Pinpoint the cell where the given text exists, returning its (X, Y) midpoint coordinate. 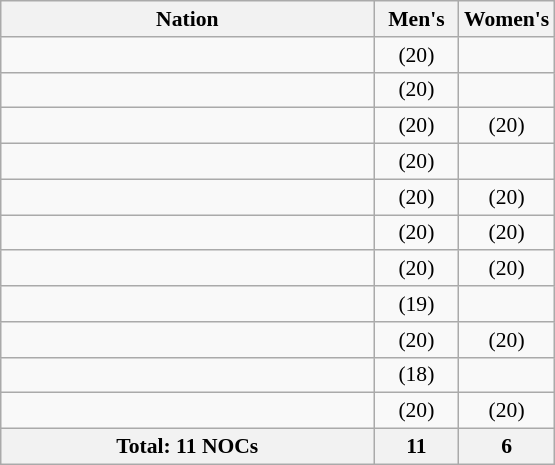
Women's (506, 19)
11 (416, 447)
Nation (188, 19)
(19) (416, 304)
6 (506, 447)
(18) (416, 375)
Total: 11 NOCs (188, 447)
Men's (416, 19)
